Return the [x, y] coordinate for the center point of the cell that contains the specified text.  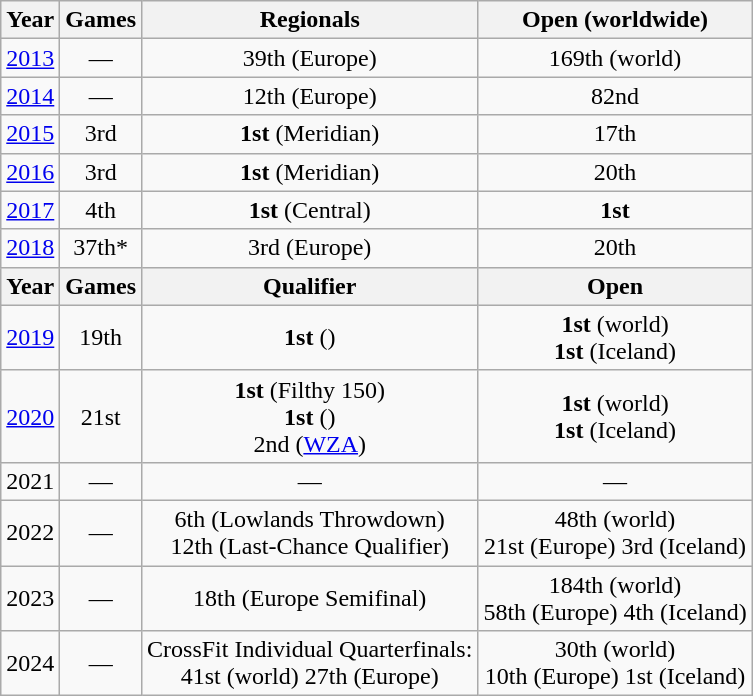
2014 [30, 96]
19th [101, 338]
2023 [30, 598]
Open (worldwide) [615, 20]
2019 [30, 338]
CrossFit Individual Quarterfinals:41st (world) 27th (Europe) [310, 664]
2017 [30, 210]
82nd [615, 96]
1st () [310, 338]
48th (world)21st (Europe) 3rd (Iceland) [615, 532]
30th (world)10th (Europe) 1st (Iceland) [615, 664]
2024 [30, 664]
Qualifier [310, 286]
1st (Filthy 150)1st ()2nd (WZA) [310, 416]
6th (Lowlands Throwdown)12th (Last-Chance Qualifier) [310, 532]
4th [101, 210]
39th (Europe) [310, 58]
2022 [30, 532]
2013 [30, 58]
2020 [30, 416]
184th (world)58th (Europe) 4th (Iceland) [615, 598]
3rd (Europe) [310, 248]
2015 [30, 134]
2016 [30, 172]
1st [615, 210]
37th* [101, 248]
17th [615, 134]
18th (Europe Semifinal) [310, 598]
2021 [30, 481]
2018 [30, 248]
Regionals [310, 20]
169th (world) [615, 58]
Open [615, 286]
1st (Central) [310, 210]
12th (Europe) [310, 96]
21st [101, 416]
